Output the (X, Y) coordinate of the center of the cell containing the given text.  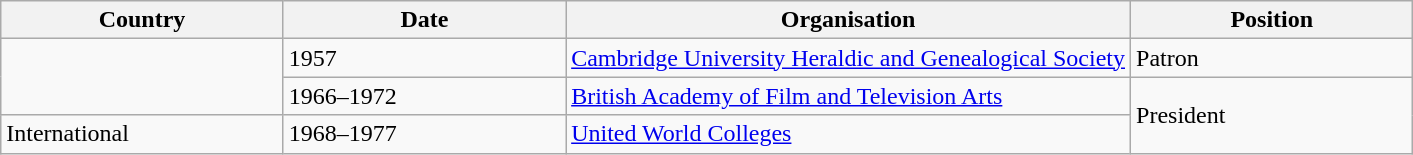
Date (424, 20)
International (142, 134)
Country (142, 20)
1968–1977 (424, 134)
Position (1272, 20)
Cambridge University Heraldic and Genealogical Society (848, 58)
Patron (1272, 58)
Organisation (848, 20)
British Academy of Film and Television Arts (848, 96)
1957 (424, 58)
United World Colleges (848, 134)
President (1272, 115)
1966–1972 (424, 96)
